Identify which cell holds the provided text, then report its (X, Y) central coordinate. 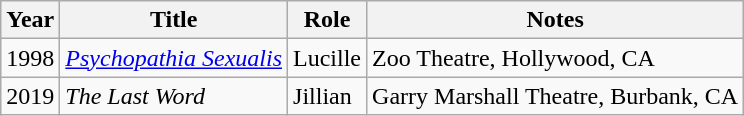
Garry Marshall Theatre, Burbank, CA (556, 96)
Notes (556, 20)
Jillian (328, 96)
2019 (30, 96)
Title (174, 20)
Lucille (328, 58)
Year (30, 20)
Psychopathia Sexualis (174, 58)
1998 (30, 58)
Role (328, 20)
Zoo Theatre, Hollywood, CA (556, 58)
The Last Word (174, 96)
